Scan for the cell matching the given text and deliver its [x, y] coordinate at center. 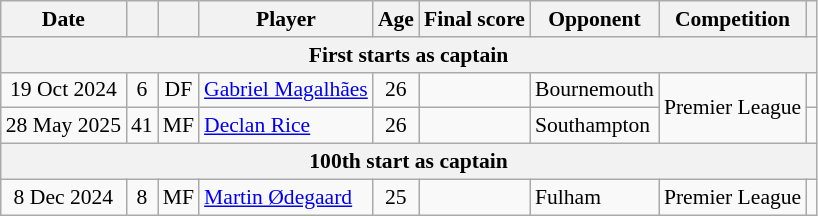
Age [396, 19]
Competition [732, 19]
6 [142, 90]
DF [178, 90]
28 May 2025 [64, 126]
Declan Rice [286, 126]
Player [286, 19]
100th start as captain [409, 162]
Fulham [594, 197]
Final score [474, 19]
Date [64, 19]
First starts as captain [409, 55]
8 Dec 2024 [64, 197]
Bournemouth [594, 90]
19 Oct 2024 [64, 90]
Gabriel Magalhães [286, 90]
Martin Ødegaard [286, 197]
Opponent [594, 19]
8 [142, 197]
41 [142, 126]
Southampton [594, 126]
25 [396, 197]
